Return the [x, y] coordinate for the center point of the cell that contains the specified text.  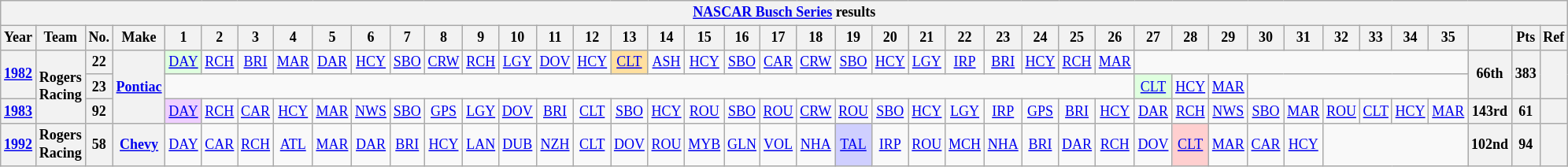
MYB [704, 145]
58 [99, 145]
NASCAR Busch Series results [784, 13]
383 [1525, 74]
8 [444, 38]
10 [518, 38]
1982 [19, 74]
32 [1341, 38]
11 [555, 38]
16 [742, 38]
14 [666, 38]
35 [1448, 38]
66th [1490, 74]
29 [1228, 38]
24 [1041, 38]
34 [1411, 38]
Team [60, 38]
19 [853, 38]
27 [1153, 38]
TAL [853, 145]
33 [1376, 38]
ATL [293, 145]
13 [630, 38]
Chevy [139, 145]
21 [927, 38]
30 [1266, 38]
15 [704, 38]
17 [778, 38]
26 [1115, 38]
143rd [1490, 110]
DUB [518, 145]
LAN [481, 145]
NZH [555, 145]
GLN [742, 145]
Pontiac [139, 87]
18 [815, 38]
Ref [1554, 38]
2 [220, 38]
102nd [1490, 145]
92 [99, 110]
25 [1077, 38]
7 [407, 38]
Pts [1525, 38]
6 [372, 38]
1983 [19, 110]
1992 [19, 145]
28 [1190, 38]
No. [99, 38]
1 [183, 38]
MCH [965, 145]
4 [293, 38]
94 [1525, 145]
VOL [778, 145]
61 [1525, 110]
Make [139, 38]
31 [1304, 38]
ASH [666, 61]
5 [332, 38]
3 [256, 38]
9 [481, 38]
Year [19, 38]
12 [592, 38]
20 [889, 38]
